Identify which cell holds the provided text, then report its [X, Y] central coordinate. 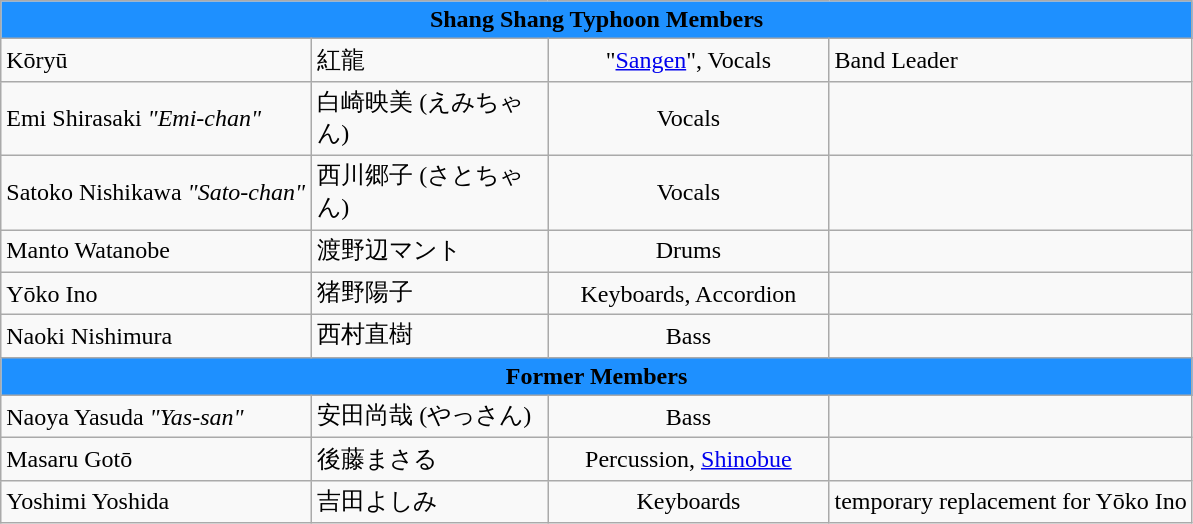
渡野辺マント [430, 252]
Emi Shirasaki "Emi-chan" [156, 118]
Yōko Ino [156, 294]
紅龍 [430, 60]
西川郷子 (さとちゃん) [430, 192]
Kōryū [156, 60]
Keyboards, Accordion [688, 294]
temporary replacement for Yōko Ino [1010, 502]
Percussion, Shinobue [688, 460]
Band Leader [1010, 60]
Shang Shang Typhoon Members [597, 20]
猪野陽子 [430, 294]
Yoshimi Yoshida [156, 502]
Drums [688, 252]
Keyboards [688, 502]
西村直樹 [430, 336]
Naoya Yasuda "Yas-san" [156, 416]
"Sangen", Vocals [688, 60]
白崎映美 (えみちゃん) [430, 118]
Manto Watanobe [156, 252]
吉田よしみ [430, 502]
Satoko Nishikawa "Sato-chan" [156, 192]
後藤まさる [430, 460]
Naoki Nishimura [156, 336]
安田尚哉 (やっさん) [430, 416]
Former Members [597, 376]
Masaru Gotō [156, 460]
